Find where the given text appears and provide that cell's center as (x, y) coordinate. 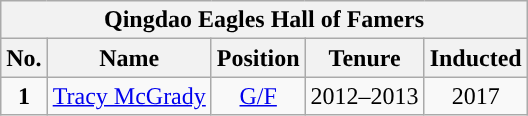
G/F (258, 96)
1 (24, 96)
2017 (476, 96)
2012–2013 (364, 96)
Position (258, 58)
No. (24, 58)
Qingdao Eagles Hall of Famers (264, 20)
Name (129, 58)
Tenure (364, 58)
Tracy McGrady (129, 96)
Inducted (476, 58)
